Extract the (X, Y) coordinate from the center of the cell holding the provided text.  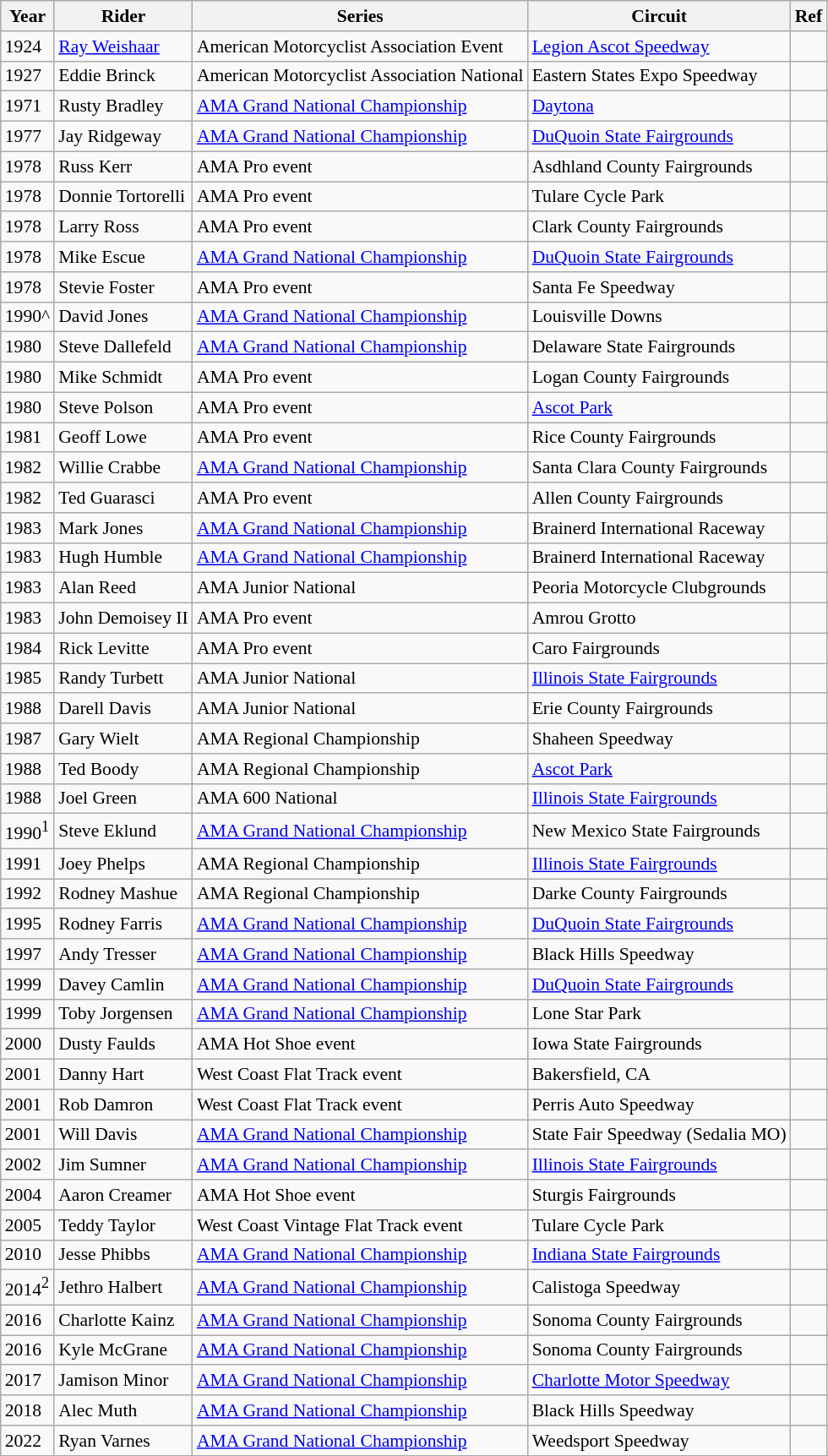
2010 (27, 1255)
Mike Escue (123, 257)
State Fair Speedway (Sedalia MO) (659, 1135)
Darke County Fairgrounds (659, 894)
Steve Eklund (123, 832)
Jim Sumner (123, 1165)
Bakersfield, CA (659, 1075)
Charlotte Motor Speedway (659, 1381)
2002 (27, 1165)
Rodney Farris (123, 924)
Jay Ridgeway (123, 137)
Teddy Taylor (123, 1225)
Joey Phelps (123, 864)
Eastern States Expo Speedway (659, 76)
Jethro Halbert (123, 1288)
Clark County Fairgrounds (659, 227)
Louisville Downs (659, 317)
Allen County Fairgrounds (659, 498)
Darell Davis (123, 709)
1977 (27, 137)
Rodney Mashue (123, 894)
1990^ (27, 317)
Year (27, 16)
AMA 600 National (360, 799)
19901 (27, 832)
Rice County Fairgrounds (659, 438)
Daytona (659, 106)
Amrou Grotto (659, 619)
Alec Muth (123, 1410)
2000 (27, 1044)
Lone Star Park (659, 1014)
Alan Reed (123, 588)
New Mexico State Fairgrounds (659, 832)
20142 (27, 1288)
Ray Weishaar (123, 46)
2005 (27, 1225)
Erie County Fairgrounds (659, 709)
Calistoga Speedway (659, 1288)
Hugh Humble (123, 558)
1991 (27, 864)
Ted Boody (123, 769)
Joel Green (123, 799)
Iowa State Fairgrounds (659, 1044)
Danny Hart (123, 1075)
Randy Turbett (123, 679)
Perris Auto Speedway (659, 1104)
Peoria Motorcycle Clubgrounds (659, 588)
Mike Schmidt (123, 378)
1984 (27, 648)
Andy Tresser (123, 954)
2018 (27, 1410)
Asdhland County Fairgrounds (659, 166)
American Motorcyclist Association National (360, 76)
Logan County Fairgrounds (659, 378)
Ref (809, 16)
Eddie Brinck (123, 76)
Russ Kerr (123, 166)
1992 (27, 894)
Steve Dallefeld (123, 347)
Rider (123, 16)
2022 (27, 1441)
Ryan Varnes (123, 1441)
Santa Clara County Fairgrounds (659, 468)
Geoff Lowe (123, 438)
Willie Crabbe (123, 468)
Jamison Minor (123, 1381)
Davey Camlin (123, 984)
Sturgis Fairgrounds (659, 1195)
1995 (27, 924)
2017 (27, 1381)
Series (360, 16)
Legion Ascot Speedway (659, 46)
1981 (27, 438)
Toby Jorgensen (123, 1014)
Charlotte Kainz (123, 1320)
Jesse Phibbs (123, 1255)
Indiana State Fairgrounds (659, 1255)
Dusty Faulds (123, 1044)
Circuit (659, 16)
Shaheen Speedway (659, 739)
2004 (27, 1195)
Caro Fairgrounds (659, 648)
Rick Levitte (123, 648)
Stevie Foster (123, 287)
David Jones (123, 317)
1985 (27, 679)
Will Davis (123, 1135)
West Coast Vintage Flat Track event (360, 1225)
Aaron Creamer (123, 1195)
1924 (27, 46)
Kyle McGrane (123, 1350)
Steve Polson (123, 407)
American Motorcyclist Association Event (360, 46)
Delaware State Fairgrounds (659, 347)
Ted Guarasci (123, 498)
Larry Ross (123, 227)
Santa Fe Speedway (659, 287)
Donnie Tortorelli (123, 197)
Mark Jones (123, 528)
1987 (27, 739)
1971 (27, 106)
1927 (27, 76)
Rob Damron (123, 1104)
Gary Wielt (123, 739)
Rusty Bradley (123, 106)
1997 (27, 954)
Weedsport Speedway (659, 1441)
John Demoisey II (123, 619)
